Return the [x, y] coordinate for the center point of the cell that contains the specified text.  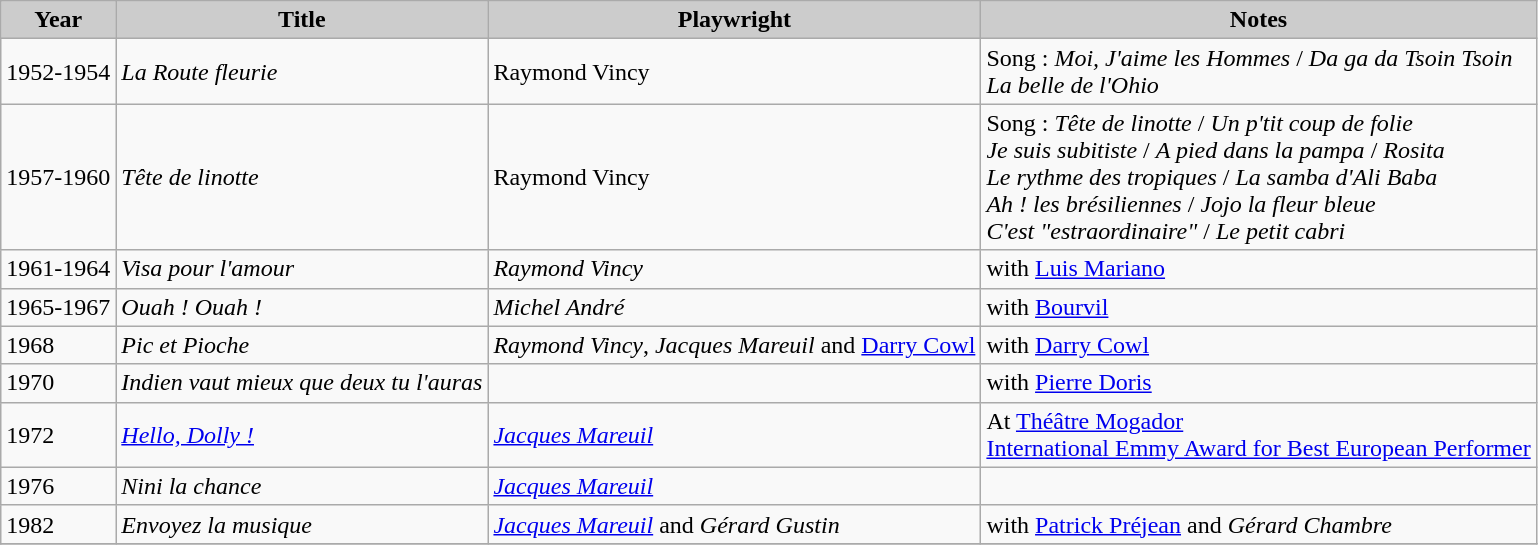
Raymond Vincy, Jacques Mareuil and Darry Cowl [734, 345]
1972 [58, 434]
1968 [58, 345]
with Darry Cowl [1258, 345]
Indien vaut mieux que deux tu l'auras [302, 383]
with Patrick Préjean and Gérard Chambre [1258, 524]
Year [58, 20]
At Théâtre MogadorInternational Emmy Award for Best European Performer [1258, 434]
Jacques Mareuil and Gérard Gustin [734, 524]
1982 [58, 524]
Playwright [734, 20]
Notes [1258, 20]
Pic et Pioche [302, 345]
Song : Moi, J'aime les Hommes / Da ga da Tsoin TsoinLa belle de l'Ohio [1258, 72]
Nini la chance [302, 486]
with Luis Mariano [1258, 269]
La Route fleurie [302, 72]
with Bourvil [1258, 307]
Hello, Dolly ! [302, 434]
with Pierre Doris [1258, 383]
Title [302, 20]
Visa pour l'amour [302, 269]
Envoyez la musique [302, 524]
1970 [58, 383]
1952-1954 [58, 72]
Tête de linotte [302, 177]
1961-1964 [58, 269]
1976 [58, 486]
1965-1967 [58, 307]
Michel André [734, 307]
1957-1960 [58, 177]
Ouah ! Ouah ! [302, 307]
